Extract the [X, Y] coordinate from the center of the cell holding the provided text.  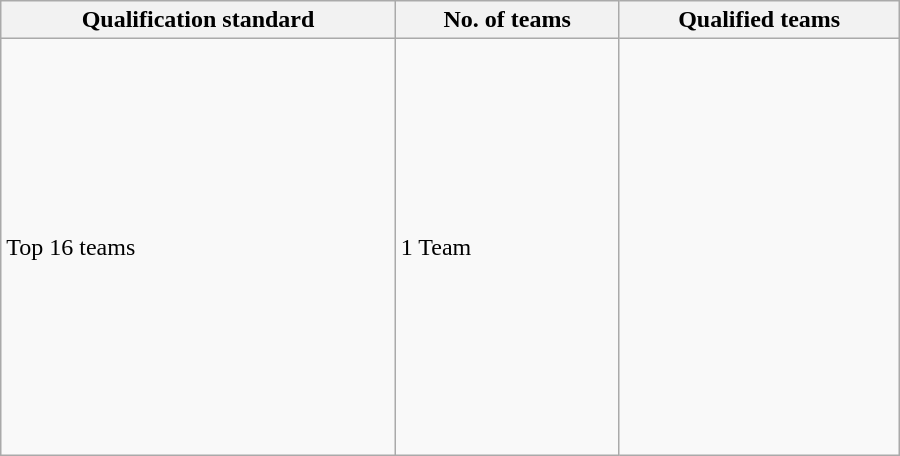
Top 16 teams [198, 247]
No. of teams [507, 20]
1 Team [507, 247]
Qualified teams [759, 20]
Qualification standard [198, 20]
